Capture the cell that displays the provided text and extract its [X, Y] central coordinate. 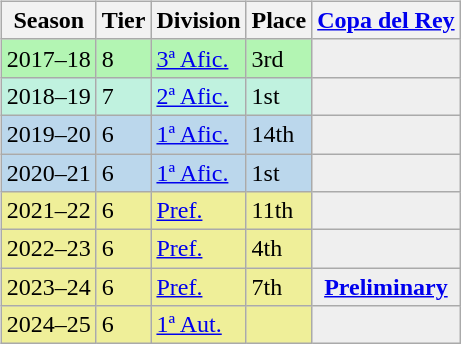
1ª Aut. [198, 325]
8 [124, 58]
3ª Afic. [198, 58]
Division [198, 20]
Place [279, 20]
2024–25 [48, 325]
Preliminary [386, 287]
11th [279, 211]
2021–22 [48, 211]
2017–18 [48, 58]
7th [279, 287]
3rd [279, 58]
4th [279, 249]
2023–24 [48, 287]
Copa del Rey [386, 20]
2018–19 [48, 96]
Tier [124, 20]
2019–20 [48, 134]
Season [48, 20]
14th [279, 134]
2ª Afic. [198, 96]
2020–21 [48, 173]
7 [124, 96]
2022–23 [48, 249]
